For the text-containing cell, return its midpoint in (x, y) coordinate format. 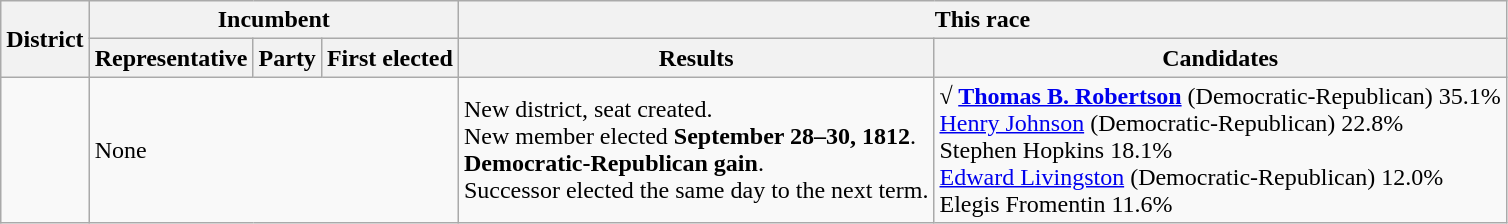
This race (982, 20)
None (274, 150)
District (45, 39)
Party (287, 58)
First elected (390, 58)
Results (696, 58)
Incumbent (274, 20)
Representative (171, 58)
Candidates (1220, 58)
New district, seat created.New member elected September 28–30, 1812.Democratic-Republican gain.Successor elected the same day to the next term. (696, 150)
